Scan for the cell matching the given text and deliver its (x, y) coordinate at center. 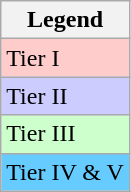
Tier II (66, 96)
Legend (66, 20)
Tier I (66, 58)
Tier IV & V (66, 172)
Tier III (66, 134)
